Locate the cell with the specified text and output its [X, Y] center coordinate. 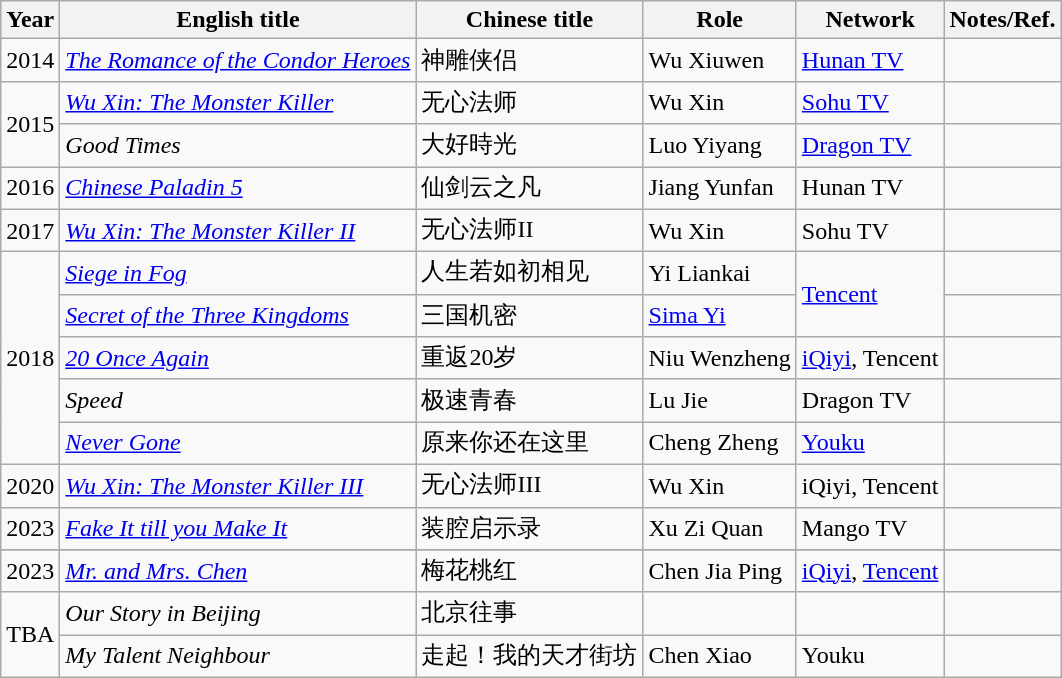
装腔启示录 [530, 528]
Wu Xiuwen [720, 60]
Role [720, 20]
Chen Xiao [720, 656]
2018 [30, 358]
无心法师III [530, 486]
走起！我的天才街坊 [530, 656]
无心法师II [530, 230]
无心法师 [530, 102]
My Talent Neighbour [238, 656]
2020 [30, 486]
2015 [30, 124]
Sima Yi [720, 316]
极速青春 [530, 400]
Our Story in Beijing [238, 614]
Cheng Zheng [720, 444]
Notes/Ref. [1002, 20]
The Romance of the Condor Heroes [238, 60]
2014 [30, 60]
Fake It till you Make It [238, 528]
Lu Jie [720, 400]
Siege in Fog [238, 274]
Good Times [238, 146]
Speed [238, 400]
Jiang Yunfan [720, 188]
Year [30, 20]
Mango TV [870, 528]
Chen Jia Ping [720, 572]
仙剑云之凡 [530, 188]
重返20岁 [530, 358]
Chinese title [530, 20]
北京往事 [530, 614]
Secret of the Three Kingdoms [238, 316]
Luo Yiyang [720, 146]
Wu Xin: The Monster Killer III [238, 486]
Network [870, 20]
2016 [30, 188]
Niu Wenzheng [720, 358]
English title [238, 20]
梅花桃红 [530, 572]
Yi Liankai [720, 274]
三国机密 [530, 316]
Xu Zi Quan [720, 528]
Wu Xin: The Monster Killer II [238, 230]
Never Gone [238, 444]
人生若如初相见 [530, 274]
2017 [30, 230]
原来你还在这里 [530, 444]
20 Once Again [238, 358]
Wu Xin: The Monster Killer [238, 102]
大好時光 [530, 146]
神雕侠侣 [530, 60]
TBA [30, 634]
Chinese Paladin 5 [238, 188]
Mr. and Mrs. Chen [238, 572]
Tencent [870, 294]
